Capture the cell that displays the provided text and extract its [X, Y] central coordinate. 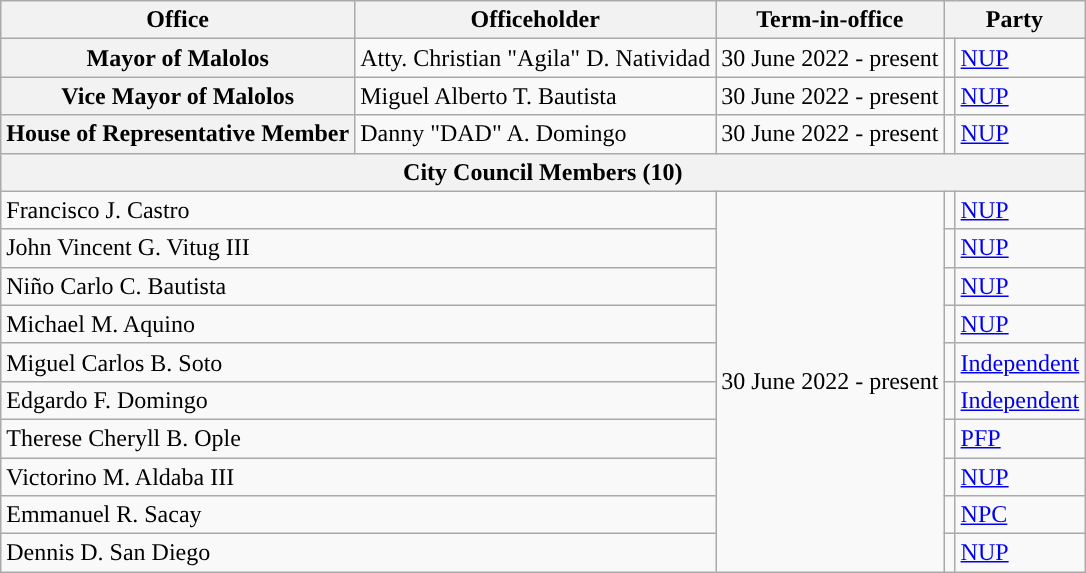
Miguel Carlos B. Soto [358, 362]
Party [1014, 20]
Emmanuel R. Sacay [358, 515]
Niño Carlo C. Bautista [358, 286]
Miguel Alberto T. Bautista [536, 96]
Vice Mayor of Malolos [178, 96]
PFP [1020, 438]
Office [178, 20]
John Vincent G. Vitug III [358, 248]
Francisco J. Castro [358, 210]
City Council Members (10) [543, 172]
NPC [1020, 515]
House of Representative Member [178, 134]
Mayor of Malolos [178, 58]
Term-in-office [830, 20]
Michael M. Aquino [358, 324]
Dennis D. San Diego [358, 553]
Atty. Christian "Agila" D. Natividad [536, 58]
Victorino M. Aldaba III [358, 477]
Officeholder [536, 20]
Therese Cheryll B. Ople [358, 438]
Danny "DAD" A. Domingo [536, 134]
Edgardo F. Domingo [358, 400]
